Capture the cell that displays the provided text and extract its (x, y) central coordinate. 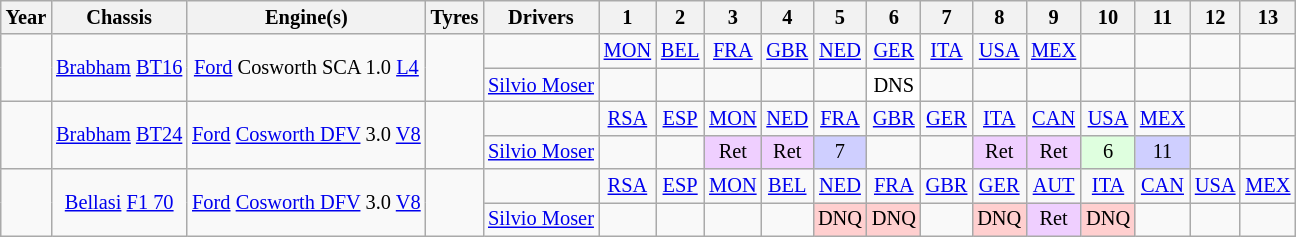
12 (1215, 17)
Drivers (541, 17)
13 (1268, 17)
4 (787, 17)
5 (840, 17)
Brabham BT16 (119, 68)
Tyres (455, 17)
DNS (894, 85)
3 (732, 17)
Brabham BT24 (119, 134)
Chassis (119, 17)
1 (628, 17)
Ford Cosworth SCA 1.0 L4 (306, 68)
2 (680, 17)
9 (1054, 17)
8 (999, 17)
AUT (1054, 186)
Engine(s) (306, 17)
Year (26, 17)
Bellasi F1 70 (119, 202)
10 (1108, 17)
